Output the [X, Y] coordinate of the center of the cell containing the given text.  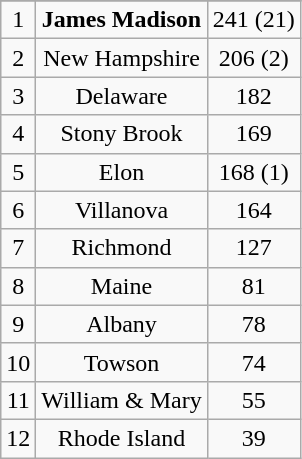
8 [18, 286]
Richmond [122, 248]
Elon [122, 172]
55 [254, 400]
127 [254, 248]
Maine [122, 286]
Villanova [122, 210]
12 [18, 438]
5 [18, 172]
Albany [122, 324]
Delaware [122, 96]
7 [18, 248]
4 [18, 134]
11 [18, 400]
New Hampshire [122, 58]
39 [254, 438]
3 [18, 96]
206 (2) [254, 58]
Rhode Island [122, 438]
78 [254, 324]
Stony Brook [122, 134]
164 [254, 210]
169 [254, 134]
6 [18, 210]
James Madison [122, 20]
182 [254, 96]
74 [254, 362]
10 [18, 362]
William & Mary [122, 400]
81 [254, 286]
1 [18, 20]
9 [18, 324]
Towson [122, 362]
168 (1) [254, 172]
2 [18, 58]
241 (21) [254, 20]
